Return [x, y] of the center of cell containing provided text 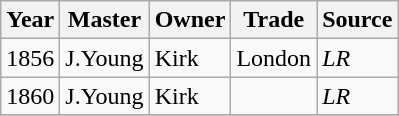
Trade [274, 20]
London [274, 58]
1860 [30, 96]
Owner [190, 20]
Master [104, 20]
1856 [30, 58]
Source [358, 20]
Year [30, 20]
